Return [X, Y] of the center of cell containing provided text 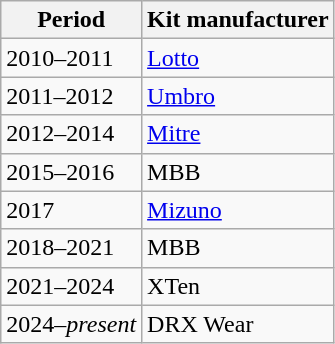
2012–2014 [72, 134]
2015–2016 [72, 172]
2010–2011 [72, 58]
DRX Wear [238, 324]
Umbro [238, 96]
Lotto [238, 58]
2021–2024 [72, 286]
Period [72, 20]
2018–2021 [72, 248]
Kit manufacturer [238, 20]
Mitre [238, 134]
Mizuno [238, 210]
2017 [72, 210]
XTen [238, 286]
2011–2012 [72, 96]
2024–present [72, 324]
